Pinpoint the cell where the given text exists, returning its (X, Y) midpoint coordinate. 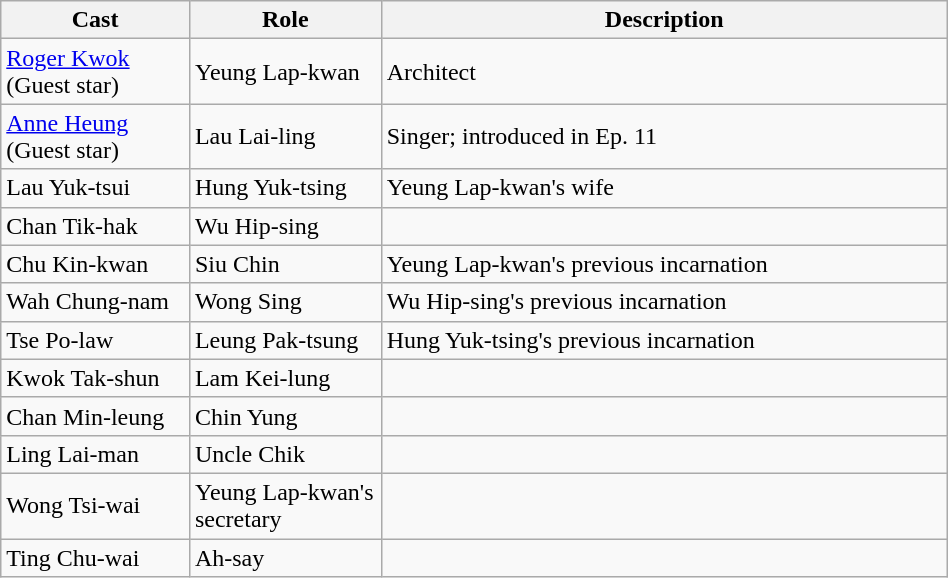
Architect (664, 72)
Ting Chu-wai (96, 557)
Wong Tsi-wai (96, 506)
Ling Lai-man (96, 454)
Wu Hip-sing's previous incarnation (664, 302)
Yeung Lap-kwan's secretary (285, 506)
Hung Yuk-tsing (285, 188)
Wong Sing (285, 302)
Lau Yuk-tsui (96, 188)
Cast (96, 20)
Chu Kin-kwan (96, 264)
Chan Min-leung (96, 416)
Yeung Lap-kwan's wife (664, 188)
Description (664, 20)
Ah-say (285, 557)
Wu Hip-sing (285, 226)
Chin Yung (285, 416)
Siu Chin (285, 264)
Tse Po-law (96, 340)
Yeung Lap-kwan's previous incarnation (664, 264)
Anne Heung(Guest star) (96, 136)
Chan Tik-hak (96, 226)
Role (285, 20)
Yeung Lap-kwan (285, 72)
Uncle Chik (285, 454)
Wah Chung-nam (96, 302)
Hung Yuk-tsing's previous incarnation (664, 340)
Lam Kei-lung (285, 378)
Singer; introduced in Ep. 11 (664, 136)
Lau Lai-ling (285, 136)
Roger Kwok(Guest star) (96, 72)
Leung Pak-tsung (285, 340)
Kwok Tak-shun (96, 378)
